Return [x, y] of the center of cell containing provided text 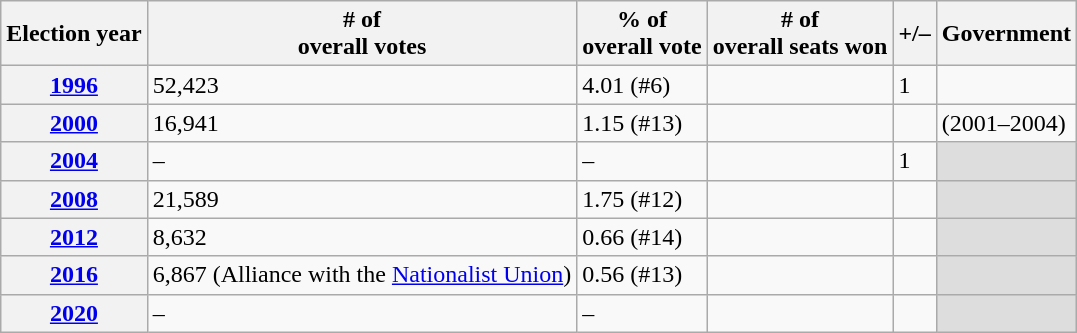
0.66 (#14) [642, 237]
2012 [74, 237]
1996 [74, 85]
0.56 (#13) [642, 275]
21,589 [362, 199]
1.75 (#12) [642, 199]
2020 [74, 313]
# ofoverall seats won [800, 34]
2000 [74, 123]
Government [1006, 34]
16,941 [362, 123]
1.15 (#13) [642, 123]
8,632 [362, 237]
% ofoverall vote [642, 34]
# ofoverall votes [362, 34]
52,423 [362, 85]
+/– [914, 34]
2008 [74, 199]
Election year [74, 34]
(2001–2004) [1006, 123]
4.01 (#6) [642, 85]
2004 [74, 161]
6,867 (Alliance with the Nationalist Union) [362, 275]
2016 [74, 275]
